Identify which cell holds the provided text, then report its (X, Y) central coordinate. 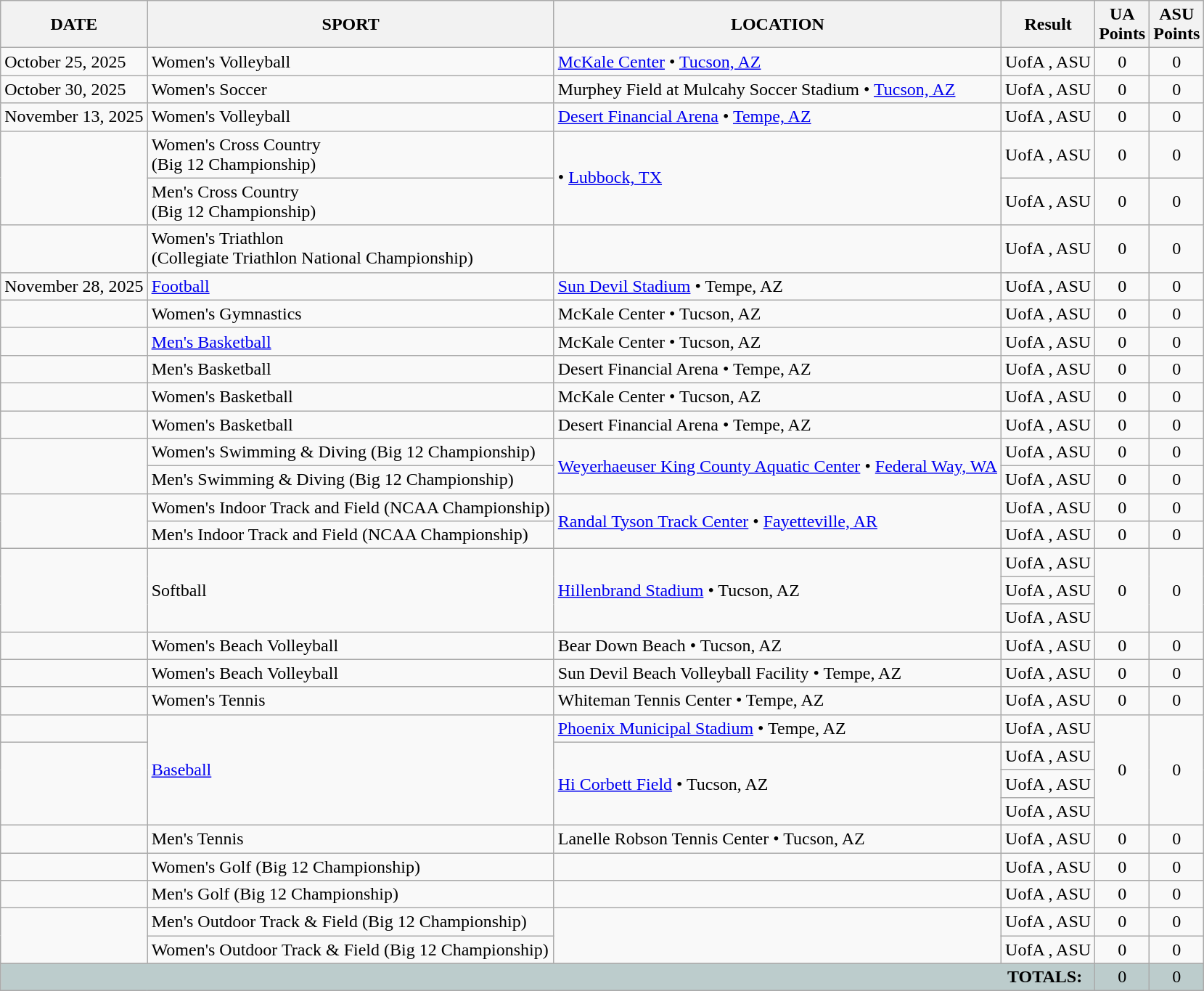
Women's Swimming & Diving (Big 12 Championship) (351, 452)
LOCATION (777, 25)
Football (351, 286)
DATE (74, 25)
• Lubbock, TX (777, 178)
November 13, 2025 (74, 117)
Men's Golf (Big 12 Championship) (351, 894)
November 28, 2025 (74, 286)
Men's Outdoor Track & Field (Big 12 Championship) (351, 922)
SPORT (351, 25)
October 30, 2025 (74, 89)
Phoenix Municipal Stadium • Tempe, AZ (777, 728)
Sun Devil Stadium • Tempe, AZ (777, 286)
TOTALS: (548, 977)
Men's Tennis (351, 839)
Women's Golf (Big 12 Championship) (351, 866)
Result (1048, 25)
Hillenbrand Stadium • Tucson, AZ (777, 590)
Bear Down Beach • Tucson, AZ (777, 645)
Randal Tyson Track Center • Fayetteville, AR (777, 521)
Men's Swimming & Diving (Big 12 Championship) (351, 480)
October 25, 2025 (74, 62)
Women's Indoor Track and Field (NCAA Championship) (351, 507)
Murphey Field at Mulcahy Soccer Stadium • Tucson, AZ (777, 89)
Whiteman Tennis Center • Tempe, AZ (777, 701)
Lanelle Robson Tennis Center • Tucson, AZ (777, 839)
ASUPoints (1177, 25)
UAPoints (1122, 25)
Softball (351, 590)
Women's Triathlon(Collegiate Triathlon National Championship) (351, 248)
Women's Soccer (351, 89)
Hi Corbett Field • Tucson, AZ (777, 783)
Weyerhaeuser King County Aquatic Center • Federal Way, WA (777, 466)
Men's Cross Country(Big 12 Championship) (351, 202)
Women's Outdoor Track & Field (Big 12 Championship) (351, 950)
Men's Indoor Track and Field (NCAA Championship) (351, 535)
Women's Cross Country(Big 12 Championship) (351, 154)
Baseball (351, 770)
Women's Tennis (351, 701)
Women's Gymnastics (351, 314)
Sun Devil Beach Volleyball Facility • Tempe, AZ (777, 673)
